Determine the [X, Y] coordinate at the center of the cell enclosing the given text.  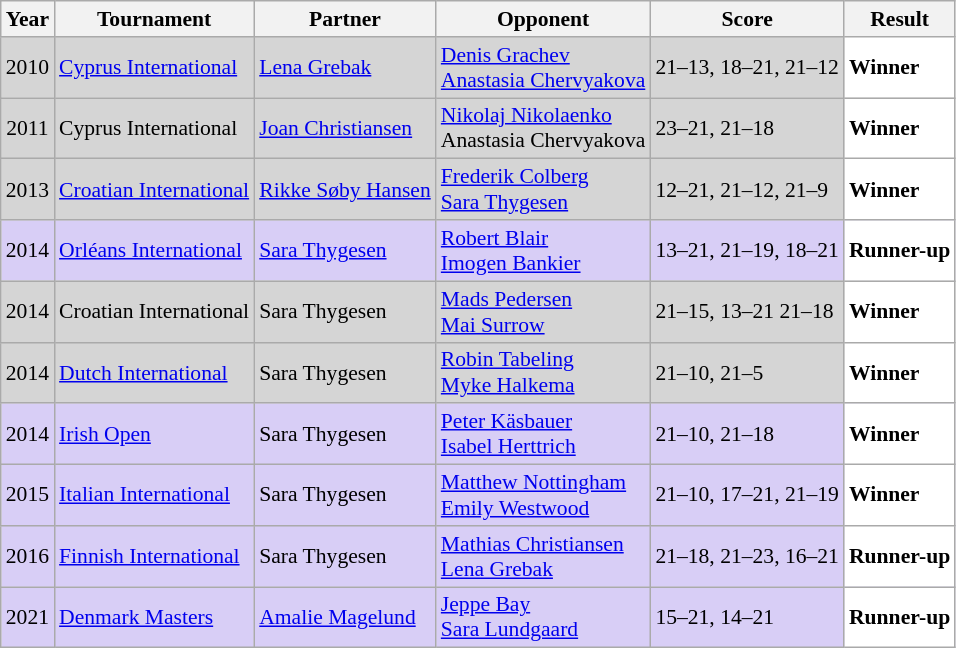
Frederik Colberg Sara Thygesen [544, 190]
Peter Käsbauer Isabel Herttrich [544, 434]
Mads Pedersen Mai Surrow [544, 312]
21–15, 13–21 21–18 [747, 312]
2010 [28, 68]
21–18, 21–23, 16–21 [747, 556]
Tournament [154, 19]
Amalie Magelund [345, 618]
Robin Tabeling Myke Halkema [544, 372]
2015 [28, 496]
Rikke Søby Hansen [345, 190]
Robert Blair Imogen Bankier [544, 250]
Lena Grebak [345, 68]
2011 [28, 128]
Finnish International [154, 556]
Denis Grachev Anastasia Chervyakova [544, 68]
Italian International [154, 496]
Irish Open [154, 434]
21–13, 18–21, 21–12 [747, 68]
2013 [28, 190]
21–10, 21–18 [747, 434]
Partner [345, 19]
13–21, 21–19, 18–21 [747, 250]
Score [747, 19]
23–21, 21–18 [747, 128]
Nikolaj Nikolaenko Anastasia Chervyakova [544, 128]
Joan Christiansen [345, 128]
Opponent [544, 19]
Denmark Masters [154, 618]
2021 [28, 618]
Orléans International [154, 250]
12–21, 21–12, 21–9 [747, 190]
21–10, 21–5 [747, 372]
21–10, 17–21, 21–19 [747, 496]
Dutch International [154, 372]
15–21, 14–21 [747, 618]
Matthew Nottingham Emily Westwood [544, 496]
Year [28, 19]
Result [900, 19]
Jeppe Bay Sara Lundgaard [544, 618]
Mathias Christiansen Lena Grebak [544, 556]
2016 [28, 556]
